Output the [X, Y] coordinate of the center of the cell containing the given text.  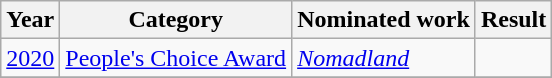
2020 [30, 58]
Result [513, 20]
Category [176, 20]
Year [30, 20]
Nominated work [384, 20]
Nomadland [384, 58]
People's Choice Award [176, 58]
